Return (X, Y) of the center of cell containing provided text 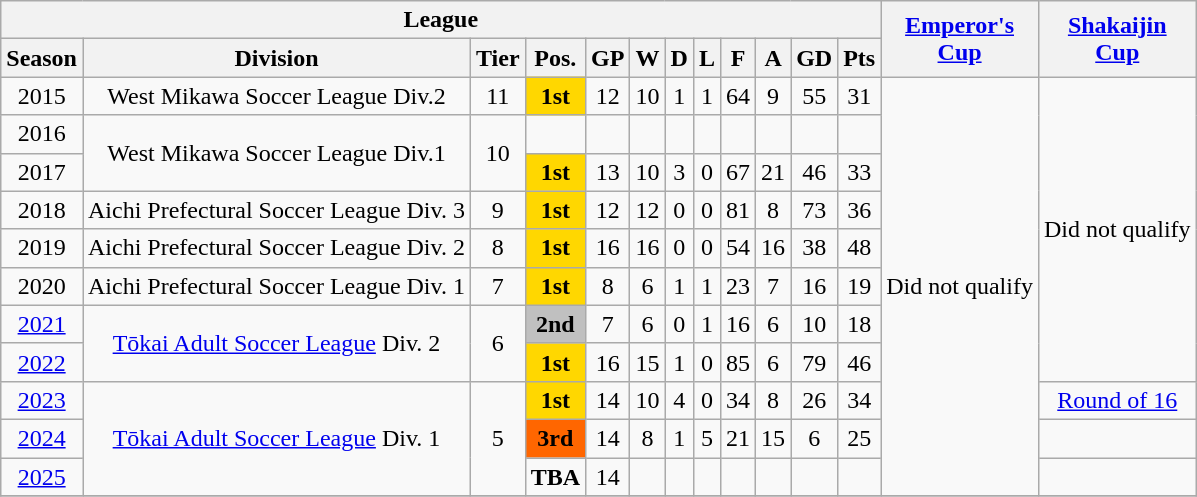
TBA (555, 477)
3 (679, 172)
13 (608, 172)
Tōkai Adult Soccer League Div. 1 (276, 438)
L (706, 58)
Pts (860, 58)
Tier (498, 58)
2022 (42, 362)
2017 (42, 172)
2019 (42, 248)
Emperor'sCup (960, 39)
81 (738, 210)
33 (860, 172)
Aichi Prefectural Soccer League Div. 2 (276, 248)
31 (860, 96)
Round of 16 (1117, 400)
67 (738, 172)
2018 (42, 210)
2023 (42, 400)
2021 (42, 324)
D (679, 58)
54 (738, 248)
55 (814, 96)
West Mikawa Soccer League Div.2 (276, 96)
38 (814, 248)
Season (42, 58)
36 (860, 210)
25 (860, 438)
3rd (555, 438)
W (648, 58)
Aichi Prefectural Soccer League Div. 1 (276, 286)
23 (738, 286)
85 (738, 362)
ShakaijinCup (1117, 39)
League (441, 20)
A (774, 58)
19 (860, 286)
2025 (42, 477)
F (738, 58)
Division (276, 58)
64 (738, 96)
11 (498, 96)
Aichi Prefectural Soccer League Div. 3 (276, 210)
West Mikawa Soccer League Div.1 (276, 153)
4 (679, 400)
2020 (42, 286)
18 (860, 324)
79 (814, 362)
2016 (42, 134)
26 (814, 400)
2015 (42, 96)
GP (608, 58)
Pos. (555, 58)
2024 (42, 438)
GD (814, 58)
2nd (555, 324)
73 (814, 210)
Tōkai Adult Soccer League Div. 2 (276, 343)
48 (860, 248)
